Extract the [x, y] coordinate from the center of the cell holding the provided text.  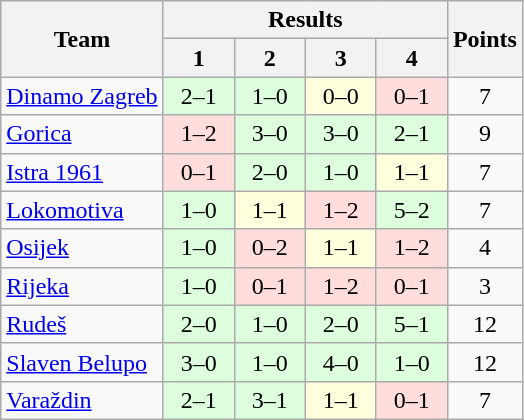
5–1 [412, 324]
Rijeka [82, 286]
2 [270, 58]
3–1 [270, 400]
Varaždin [82, 400]
5–2 [412, 210]
1 [198, 58]
Results [305, 20]
Lokomotiva [82, 210]
Slaven Belupo [82, 362]
9 [484, 134]
Team [82, 39]
Rudeš [82, 324]
Gorica [82, 134]
Dinamo Zagreb [82, 96]
Osijek [82, 248]
4–0 [340, 362]
0–0 [340, 96]
Points [484, 39]
0–2 [270, 248]
Istra 1961 [82, 172]
